Scan for the cell matching the given text and deliver its [x, y] coordinate at center. 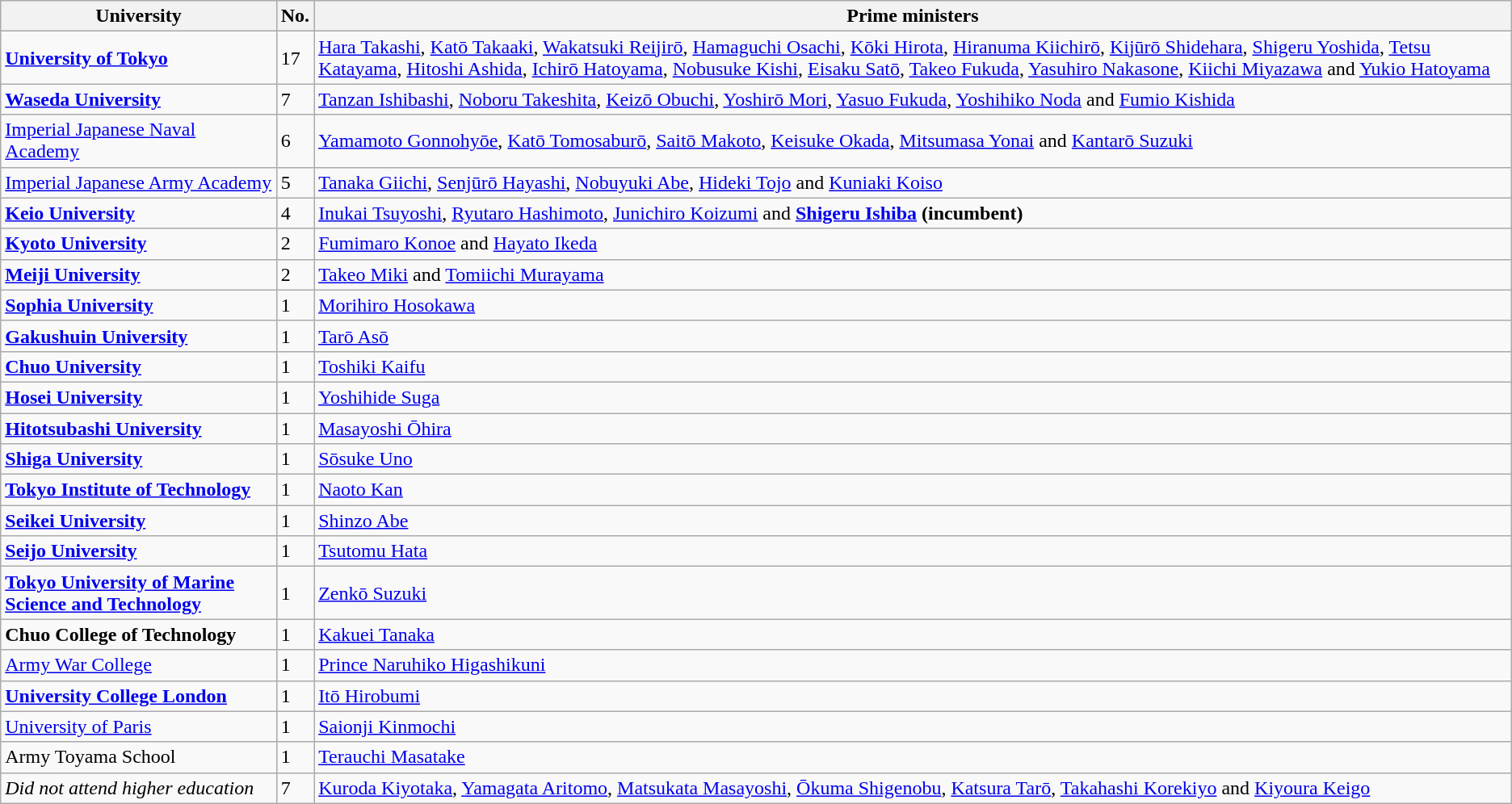
Takeo Miki and Tomiichi Murayama [913, 274]
Tanzan Ishibashi, Noboru Takeshita, Keizō Obuchi, Yoshirō Mori, Yasuo Fukuda, Yoshihiko Noda and Fumio Kishida [913, 99]
University of Paris [139, 727]
Tokyo Institute of Technology [139, 490]
Shinzo Abe [913, 521]
Army Toyama School [139, 757]
Kakuei Tanaka [913, 634]
Morihiro Hosokawa [913, 305]
6 [295, 140]
Tokyo University of Marine Science and Technology [139, 593]
Tarō Asō [913, 336]
Imperial Japanese Army Academy [139, 182]
Kyoto University [139, 244]
Saionji Kinmochi [913, 727]
Yamamoto Gonnohyōe, Katō Tomosaburō, Saitō Makoto, Keisuke Okada, Mitsumasa Yonai and Kantarō Suzuki [913, 140]
Toshiki Kaifu [913, 366]
Meiji University [139, 274]
Inukai Tsuyoshi, Ryutaro Hashimoto, Junichiro Koizumi and Shigeru Ishiba (incumbent) [913, 213]
Sophia University [139, 305]
Keio University [139, 213]
Imperial Japanese Naval Academy [139, 140]
Chuo College of Technology [139, 634]
Naoto Kan [913, 490]
Shiga University [139, 459]
Did not attend higher education [139, 788]
4 [295, 213]
No. [295, 16]
17 [295, 58]
Chuo University [139, 366]
Prime ministers [913, 16]
Waseda University [139, 99]
Zenkō Suzuki [913, 593]
5 [295, 182]
Tanaka Giichi, Senjūrō Hayashi, Nobuyuki Abe, Hideki Tojo and Kuniaki Koiso [913, 182]
Seijo University [139, 551]
Army War College [139, 665]
Hosei University [139, 397]
Itō Hirobumi [913, 696]
University College London [139, 696]
Sōsuke Uno [913, 459]
Kuroda Kiyotaka, Yamagata Aritomo, Matsukata Masayoshi, Ōkuma Shigenobu, Katsura Tarō, Takahashi Korekiyo and Kiyoura Keigo [913, 788]
Yoshihide Suga [913, 397]
University [139, 16]
Masayoshi Ōhira [913, 429]
Seikei University [139, 521]
Tsutomu Hata [913, 551]
Terauchi Masatake [913, 757]
Prince Naruhiko Higashikuni [913, 665]
Gakushuin University [139, 336]
Hitotsubashi University [139, 429]
Fumimaro Konoe and Hayato Ikeda [913, 244]
University of Tokyo [139, 58]
